Output the (x, y) coordinate of the center of the cell containing the given text.  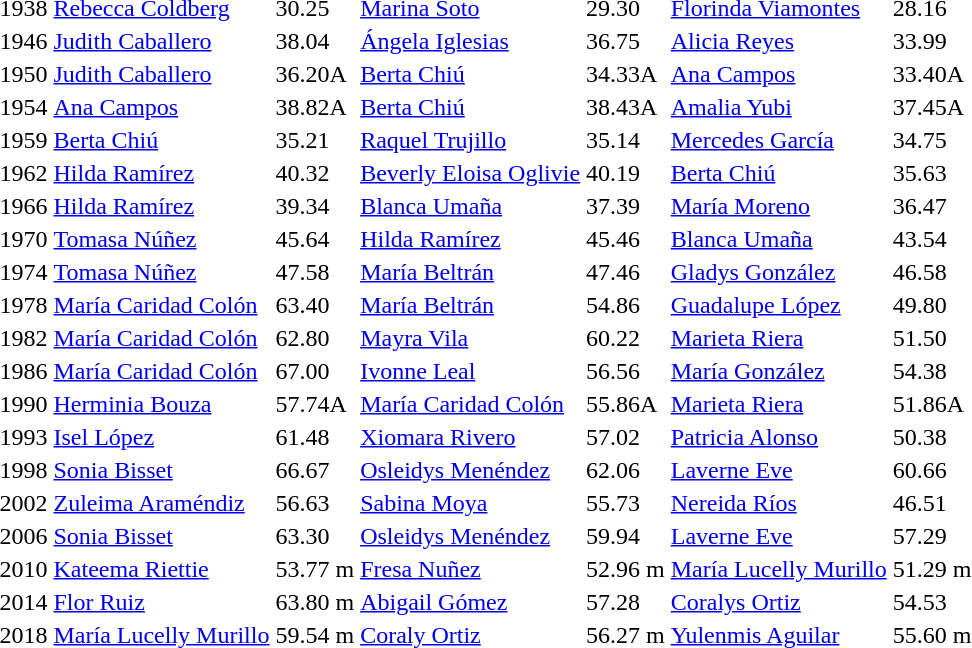
Kateema Riettie (162, 569)
62.80 (315, 338)
Ángela Iglesias (470, 41)
59.94 (626, 536)
67.00 (315, 371)
36.20A (315, 74)
Patricia Alonso (778, 437)
55.73 (626, 503)
37.39 (626, 206)
36.75 (626, 41)
40.19 (626, 173)
34.33A (626, 74)
63.30 (315, 536)
Gladys González (778, 272)
56.56 (626, 371)
Mayra Vila (470, 338)
53.77 m (315, 569)
Sabina Moya (470, 503)
Nereida Ríos (778, 503)
40.32 (315, 173)
Guadalupe López (778, 305)
Amalia Yubi (778, 107)
38.04 (315, 41)
60.22 (626, 338)
35.21 (315, 140)
63.40 (315, 305)
Mercedes García (778, 140)
61.48 (315, 437)
Alicia Reyes (778, 41)
Ivonne Leal (470, 371)
Coralys Ortiz (778, 602)
35.14 (626, 140)
54.86 (626, 305)
52.96 m (626, 569)
45.64 (315, 239)
Isel López (162, 437)
57.28 (626, 602)
57.74A (315, 404)
Raquel Trujillo (470, 140)
66.67 (315, 470)
62.06 (626, 470)
María Moreno (778, 206)
45.46 (626, 239)
47.46 (626, 272)
63.80 m (315, 602)
56.63 (315, 503)
39.34 (315, 206)
Flor Ruiz (162, 602)
38.82A (315, 107)
38.43A (626, 107)
Beverly Eloisa Oglivie (470, 173)
María Lucelly Murillo (778, 569)
55.86A (626, 404)
María González (778, 371)
57.02 (626, 437)
47.58 (315, 272)
Herminia Bouza (162, 404)
Fresa Nuñez (470, 569)
Abigail Gómez (470, 602)
Zuleima Araméndiz (162, 503)
Xiomara Rivero (470, 437)
